From the cell containing the given text, extract its center point as (x, y) coordinate. 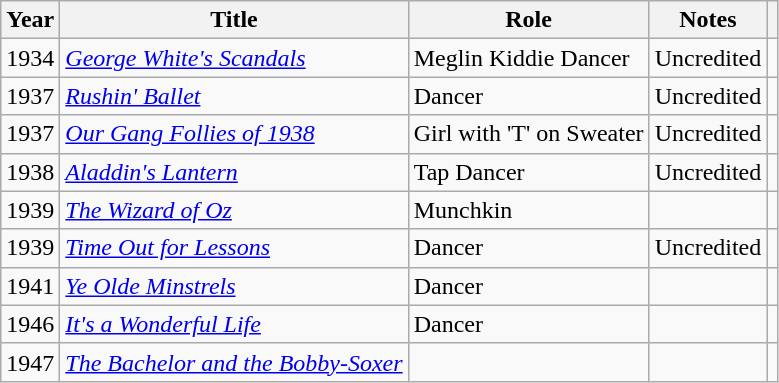
1941 (30, 286)
Rushin' Ballet (234, 96)
Girl with 'T' on Sweater (528, 134)
1946 (30, 324)
1934 (30, 58)
Meglin Kiddie Dancer (528, 58)
Role (528, 20)
Time Out for Lessons (234, 248)
Year (30, 20)
George White's Scandals (234, 58)
1938 (30, 172)
Tap Dancer (528, 172)
Notes (708, 20)
The Bachelor and the Bobby-Soxer (234, 362)
It's a Wonderful Life (234, 324)
The Wizard of Oz (234, 210)
Title (234, 20)
1947 (30, 362)
Our Gang Follies of 1938 (234, 134)
Munchkin (528, 210)
Ye Olde Minstrels (234, 286)
Aladdin's Lantern (234, 172)
